Locate the cell with the specified text and output its (X, Y) center coordinate. 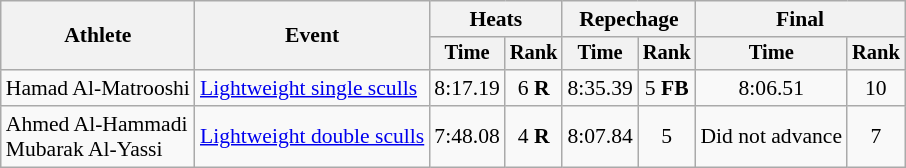
Final (800, 19)
Lightweight double sculls (312, 136)
4 R (534, 136)
Event (312, 36)
Ahmed Al-HammadiMubarak Al-Yassi (98, 136)
Hamad Al-Matrooshi (98, 88)
5 (667, 136)
Heats (496, 19)
7 (876, 136)
8:07.84 (600, 136)
8:06.51 (771, 88)
Repechage (628, 19)
5 FB (667, 88)
8:17.19 (466, 88)
8:35.39 (600, 88)
Did not advance (771, 136)
Lightweight single sculls (312, 88)
7:48.08 (466, 136)
10 (876, 88)
Athlete (98, 36)
6 R (534, 88)
